Pinpoint the cell where the given text exists, returning its [x, y] midpoint coordinate. 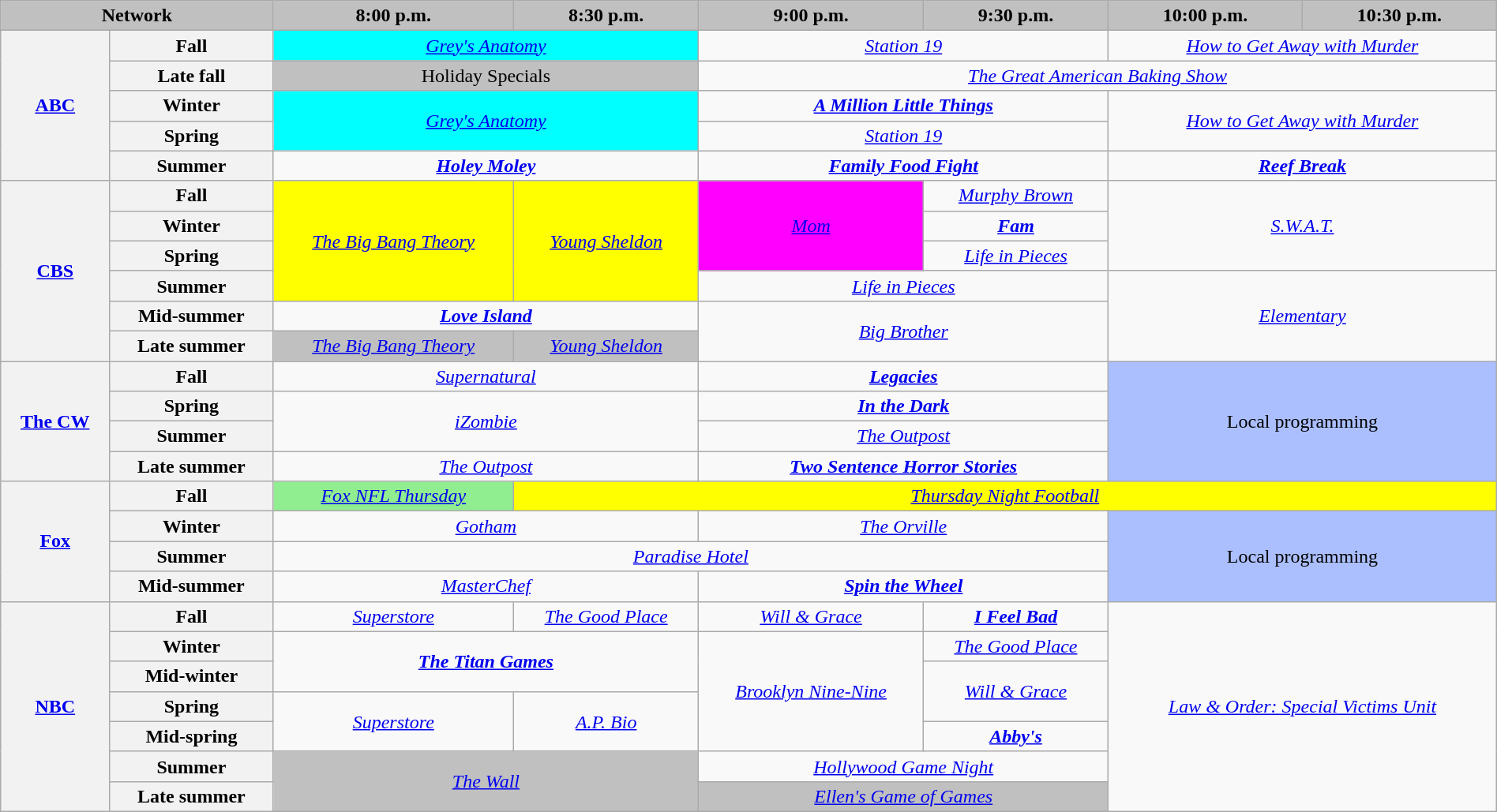
Law & Order: Special Victims Unit [1303, 706]
Gotham [486, 526]
iZombie [486, 421]
In the Dark [903, 406]
Reef Break [1303, 166]
Two Sentence Horror Stories [903, 466]
8:00 p.m. [393, 16]
CBS [55, 271]
The Titan Games [486, 661]
NBC [55, 706]
Holey Moley [486, 166]
MasterChef [486, 586]
The Orville [903, 526]
9:00 p.m. [812, 16]
Big Brother [903, 331]
Abby's [1015, 736]
Murphy Brown [1015, 196]
A.P. Bio [606, 721]
9:30 p.m. [1015, 16]
Mom [812, 226]
Family Food Fight [903, 166]
Brooklyn Nine-Nine [812, 691]
Mid-winter [191, 676]
8:30 p.m. [606, 16]
10:30 p.m. [1399, 16]
Paradise Hotel [691, 556]
The Wall [486, 781]
Spin the Wheel [903, 586]
Hollywood Game Night [903, 766]
Mid-spring [191, 736]
A Million Little Things [903, 106]
Late fall [191, 76]
Holiday Specials [486, 76]
The Great American Baking Show [1097, 76]
Fam [1015, 226]
The CW [55, 421]
I Feel Bad [1015, 616]
Legacies [903, 376]
S.W.A.T. [1303, 226]
Ellen's Game of Games [903, 796]
Thursday Night Football [1006, 496]
Fox [55, 541]
Network [137, 16]
Supernatural [486, 376]
Fox NFL Thursday [393, 496]
10:00 p.m. [1206, 16]
Love Island [486, 316]
ABC [55, 106]
Elementary [1303, 316]
